Capture the cell that displays the provided text and extract its [x, y] central coordinate. 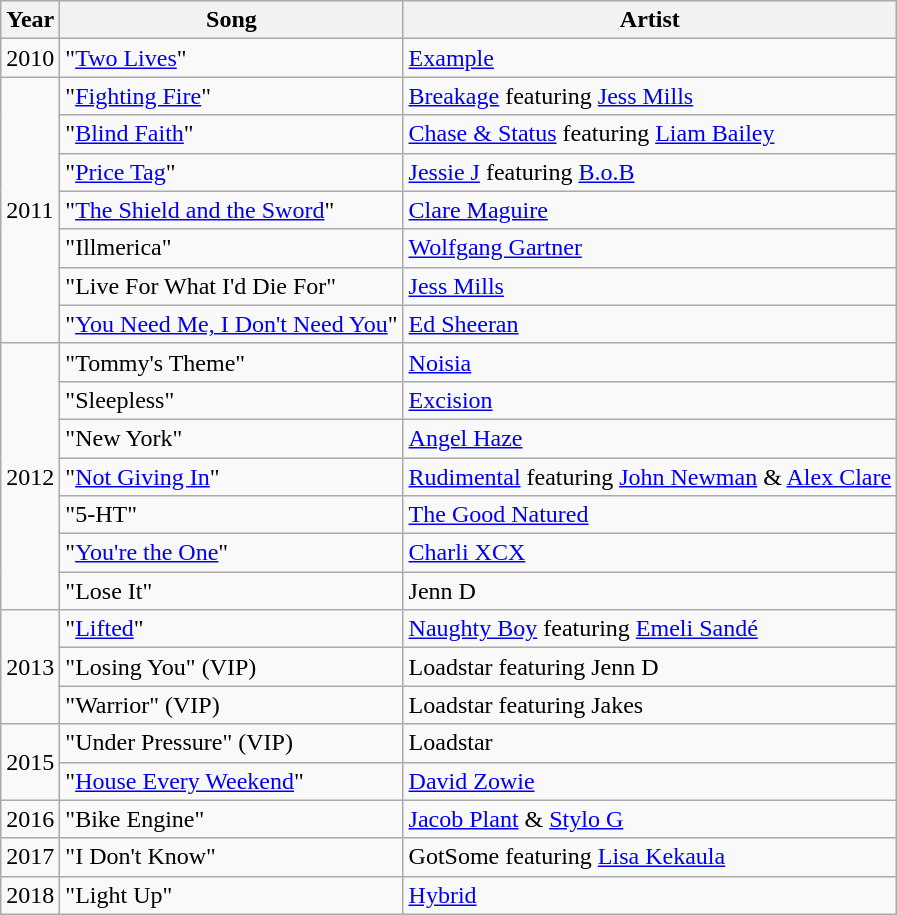
"Live For What I'd Die For" [232, 286]
2017 [30, 857]
Hybrid [650, 895]
2016 [30, 819]
"Illmerica" [232, 248]
Jacob Plant & Stylo G [650, 819]
Rudimental featuring John Newman & Alex Clare [650, 477]
2012 [30, 476]
The Good Natured [650, 515]
Excision [650, 400]
Ed Sheeran [650, 324]
GotSome featuring Lisa Kekaula [650, 857]
"Two Lives" [232, 58]
"Light Up" [232, 895]
Noisia [650, 362]
Charli XCX [650, 553]
David Zowie [650, 781]
Jenn D [650, 591]
Clare Maguire [650, 210]
"House Every Weekend" [232, 781]
Naughty Boy featuring Emeli Sandé [650, 629]
"The Shield and the Sword" [232, 210]
Loadstar featuring Jakes [650, 705]
"You're the One" [232, 553]
"5-HT" [232, 515]
"Lose It" [232, 591]
Angel Haze [650, 438]
Year [30, 20]
2013 [30, 667]
2018 [30, 895]
"Not Giving In" [232, 477]
"Lifted" [232, 629]
"I Don't Know" [232, 857]
"Price Tag" [232, 172]
Jess Mills [650, 286]
Chase & Status featuring Liam Bailey [650, 134]
"Warrior" (VIP) [232, 705]
2011 [30, 210]
Jessie J featuring B.o.B [650, 172]
Wolfgang Gartner [650, 248]
"Losing You" (VIP) [232, 667]
Artist [650, 20]
Breakage featuring Jess Mills [650, 96]
Loadstar [650, 743]
Song [232, 20]
"Sleepless" [232, 400]
"Fighting Fire" [232, 96]
Example [650, 58]
"New York" [232, 438]
"Bike Engine" [232, 819]
"Blind Faith" [232, 134]
2010 [30, 58]
2015 [30, 762]
"Under Pressure" (VIP) [232, 743]
"Tommy's Theme" [232, 362]
"You Need Me, I Don't Need You" [232, 324]
Loadstar featuring Jenn D [650, 667]
